Scan for the cell matching the given text and deliver its (X, Y) coordinate at center. 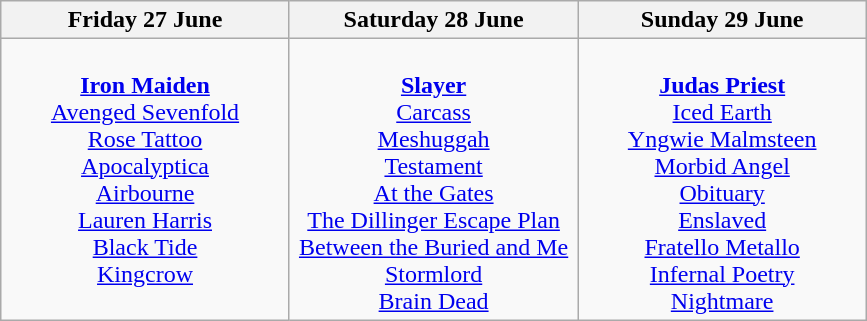
Slayer Carcass Meshuggah Testament At the Gates The Dillinger Escape Plan Between the Buried and Me Stormlord Brain Dead (434, 180)
Sunday 29 June (722, 20)
Saturday 28 June (434, 20)
Judas Priest Iced Earth Yngwie Malmsteen Morbid Angel Obituary Enslaved Fratello Metallo Infernal Poetry Nightmare (722, 180)
Iron Maiden Avenged Sevenfold Rose Tattoo Apocalyptica Airbourne Lauren Harris Black Tide Kingcrow (146, 180)
Friday 27 June (146, 20)
